Detect which cell encompasses the target text, then output its [x, y] center coordinate. 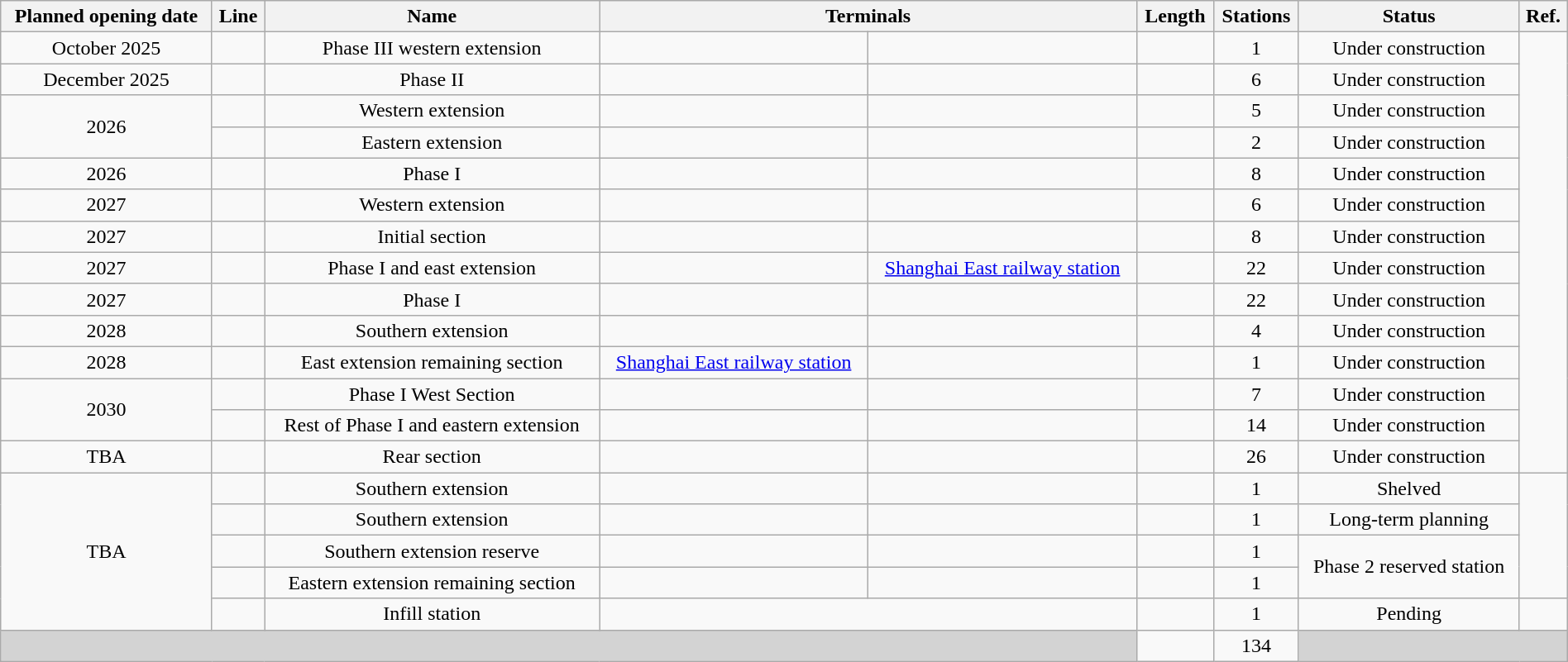
26 [1255, 457]
7 [1255, 394]
5 [1255, 111]
Phase II [432, 79]
Phase I and east extension [432, 268]
Rear section [432, 457]
Phase 2 reserved station [1408, 567]
Phase III western extension [432, 48]
Long-term planning [1408, 520]
October 2025 [107, 48]
Status [1408, 17]
East extension remaining section [432, 362]
4 [1255, 331]
134 [1255, 645]
Planned opening date [107, 17]
Initial section [432, 236]
Southern extension reserve [432, 551]
Rest of Phase I and eastern extension [432, 426]
Pending [1408, 614]
Length [1176, 17]
Line [238, 17]
Ref. [1543, 17]
Stations [1255, 17]
2030 [107, 410]
2 [1255, 142]
Name [432, 17]
Infill station [432, 614]
December 2025 [107, 79]
14 [1255, 426]
Shelved [1408, 488]
Eastern extension remaining section [432, 583]
Phase I West Section [432, 394]
Terminals [868, 17]
Eastern extension [432, 142]
